Return the [x, y] coordinate for the center point of the cell that contains the specified text.  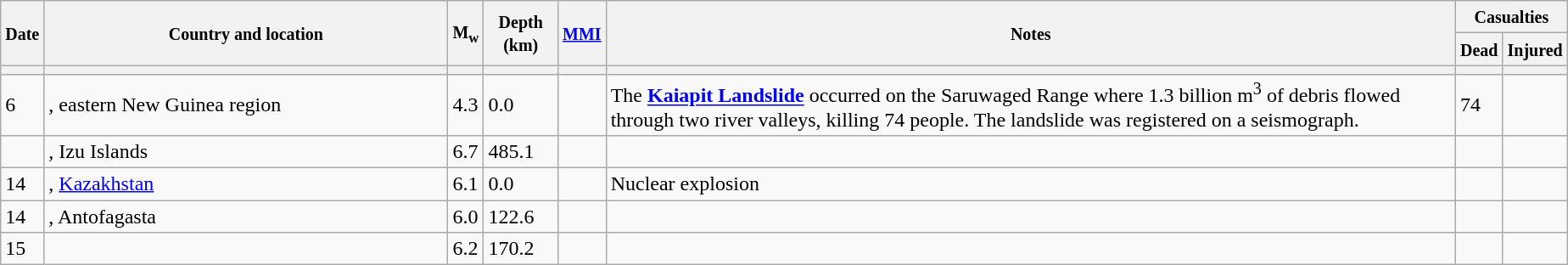
Date [22, 33]
, eastern New Guinea region [246, 105]
122.6 [521, 217]
6.1 [466, 184]
Notes [1030, 33]
Casualties [1511, 17]
Mw [466, 33]
, Kazakhstan [246, 184]
6.7 [466, 151]
74 [1479, 105]
Country and location [246, 33]
Injured [1535, 49]
, Izu Islands [246, 151]
6.0 [466, 217]
6.2 [466, 249]
Depth (km) [521, 33]
15 [22, 249]
485.1 [521, 151]
Nuclear explosion [1030, 184]
MMI [582, 33]
6 [22, 105]
, Antofagasta [246, 217]
170.2 [521, 249]
4.3 [466, 105]
Dead [1479, 49]
